From the cell containing the given text, extract its center point as (x, y) coordinate. 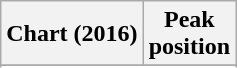
Chart (2016) (72, 34)
Peakposition (189, 34)
